Return the [X, Y] coordinate for the center point of the cell that contains the specified text.  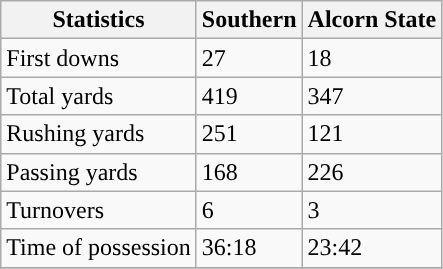
First downs [99, 58]
347 [372, 96]
23:42 [372, 248]
121 [372, 134]
3 [372, 210]
36:18 [249, 248]
Time of possession [99, 248]
Alcorn State [372, 20]
Passing yards [99, 172]
27 [249, 58]
Southern [249, 20]
Total yards [99, 96]
Rushing yards [99, 134]
Turnovers [99, 210]
6 [249, 210]
419 [249, 96]
Statistics [99, 20]
168 [249, 172]
251 [249, 134]
226 [372, 172]
18 [372, 58]
